Return [X, Y] of the center of cell containing provided text 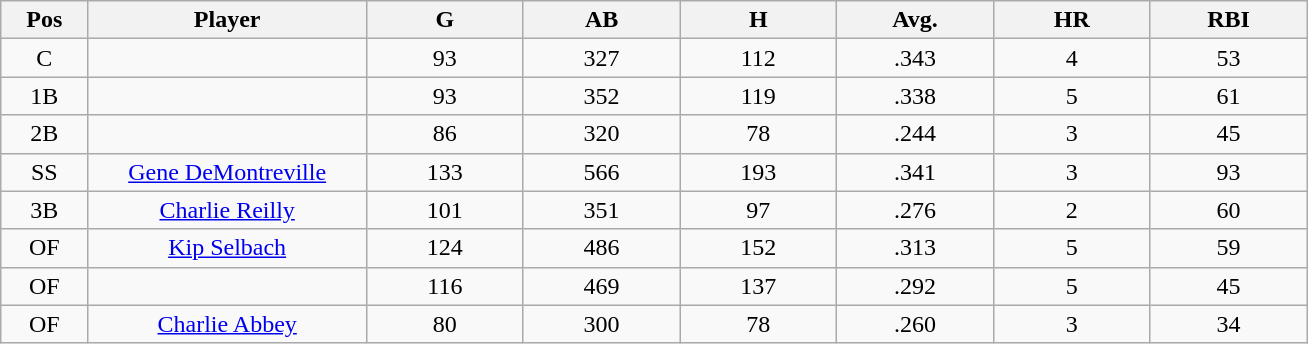
C [44, 58]
566 [602, 172]
116 [444, 286]
124 [444, 248]
G [444, 20]
SS [44, 172]
352 [602, 96]
86 [444, 134]
RBI [1228, 20]
300 [602, 324]
112 [758, 58]
119 [758, 96]
59 [1228, 248]
.313 [916, 248]
53 [1228, 58]
97 [758, 210]
60 [1228, 210]
2 [1072, 210]
469 [602, 286]
Charlie Abbey [228, 324]
Gene DeMontreville [228, 172]
HR [1072, 20]
137 [758, 286]
.343 [916, 58]
.341 [916, 172]
3B [44, 210]
133 [444, 172]
34 [1228, 324]
193 [758, 172]
Kip Selbach [228, 248]
.292 [916, 286]
101 [444, 210]
2B [44, 134]
486 [602, 248]
Pos [44, 20]
Player [228, 20]
1B [44, 96]
AB [602, 20]
351 [602, 210]
152 [758, 248]
61 [1228, 96]
.260 [916, 324]
327 [602, 58]
80 [444, 324]
4 [1072, 58]
320 [602, 134]
.276 [916, 210]
.338 [916, 96]
.244 [916, 134]
Charlie Reilly [228, 210]
Avg. [916, 20]
H [758, 20]
